Capture the cell that displays the provided text and extract its [X, Y] central coordinate. 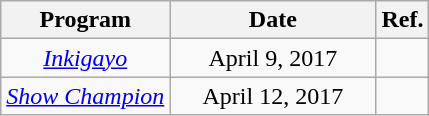
April 9, 2017 [273, 58]
Ref. [402, 20]
Program [86, 20]
Date [273, 20]
Inkigayo [86, 58]
April 12, 2017 [273, 96]
Show Champion [86, 96]
